Extract the [X, Y] coordinate from the center of the cell holding the provided text.  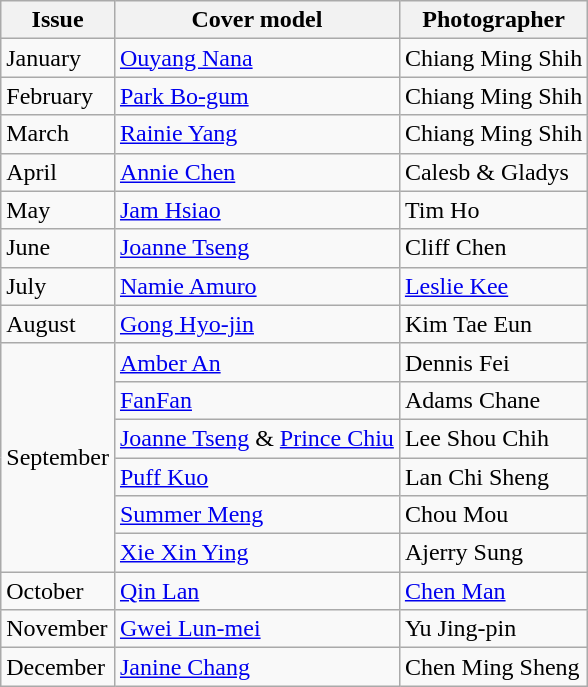
Joanne Tseng [256, 248]
Issue [58, 20]
Qin Lan [256, 591]
Calesb & Gladys [493, 172]
Cliff Chen [493, 248]
April [58, 172]
June [58, 248]
December [58, 667]
Ouyang Nana [256, 58]
Yu Jing-pin [493, 629]
January [58, 58]
Jam Hsiao [256, 210]
Tim Ho [493, 210]
Amber An [256, 362]
November [58, 629]
Xie Xin Ying [256, 553]
Summer Meng [256, 515]
Gong Hyo-jin [256, 324]
Joanne Tseng & Prince Chiu [256, 438]
Annie Chen [256, 172]
Adams Chane [493, 400]
October [58, 591]
Dennis Fei [493, 362]
February [58, 96]
Chou Mou [493, 515]
Janine Chang [256, 667]
Chen Man [493, 591]
Puff Kuo [256, 477]
August [58, 324]
July [58, 286]
Namie Amuro [256, 286]
March [58, 134]
May [58, 210]
Cover model [256, 20]
Photographer [493, 20]
Leslie Kee [493, 286]
Park Bo-gum [256, 96]
Lee Shou Chih [493, 438]
Ajerry Sung [493, 553]
September [58, 457]
Chen Ming Sheng [493, 667]
Rainie Yang [256, 134]
Lan Chi Sheng [493, 477]
FanFan [256, 400]
Gwei Lun-mei [256, 629]
Kim Tae Eun [493, 324]
